Return the (x, y) coordinate for the center point of the cell that contains the specified text.  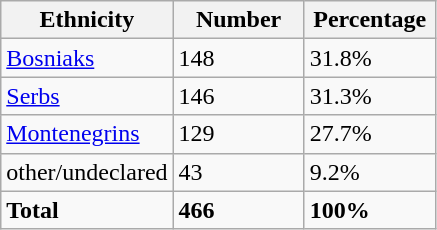
Number (238, 20)
9.2% (370, 172)
other/undeclared (87, 172)
43 (238, 172)
27.7% (370, 134)
100% (370, 210)
31.3% (370, 96)
Total (87, 210)
129 (238, 134)
Serbs (87, 96)
Percentage (370, 20)
Bosniaks (87, 58)
146 (238, 96)
31.8% (370, 58)
148 (238, 58)
Montenegrins (87, 134)
466 (238, 210)
Ethnicity (87, 20)
